Output the [x, y] coordinate of the center of the cell containing the given text.  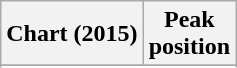
Chart (2015) [72, 34]
Peakposition [189, 34]
